From the cell containing the given text, extract its center point as (x, y) coordinate. 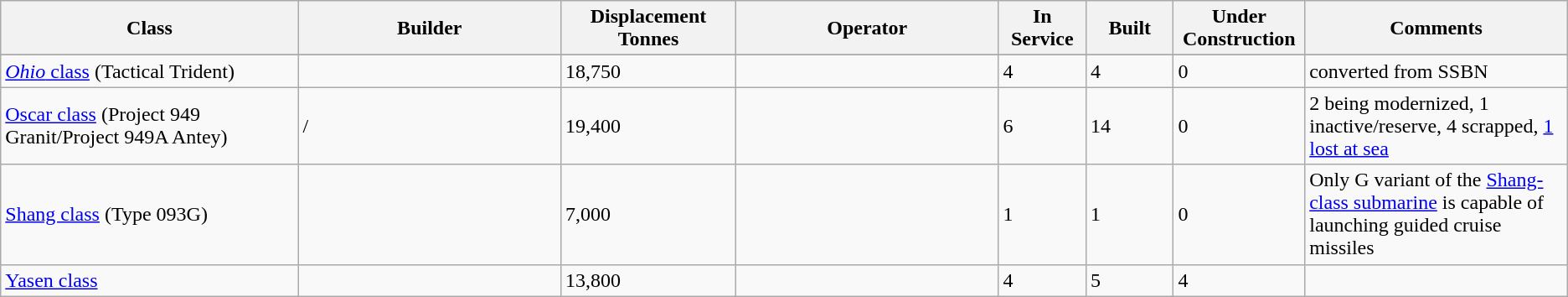
Only G variant of the Shang-class submarine is capable of launching guided cruise missiles (1436, 215)
Displacement Tonnes (648, 29)
13,800 (648, 280)
Under Construction (1240, 29)
Shang class (Type 093G) (149, 215)
2 being modernized, 1 inactive/reserve, 4 scrapped, 1 lost at sea (1436, 126)
Oscar class (Project 949 Granit/Project 949A Antey) (149, 126)
5 (1129, 280)
14 (1129, 126)
Comments (1436, 29)
7,000 (648, 215)
Ohio class (Tactical Trident) (149, 71)
18,750 (648, 71)
Yasen class (149, 280)
19,400 (648, 126)
Builder (430, 29)
Class (149, 29)
Built (1129, 29)
In Service (1042, 29)
/ (430, 126)
6 (1042, 126)
converted from SSBN (1436, 71)
Operator (868, 29)
